Determine the (X, Y) coordinate at the center of the cell enclosing the given text.  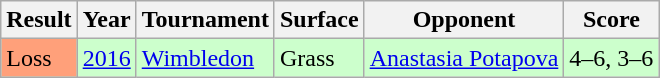
Grass (319, 58)
Opponent (464, 20)
4–6, 3–6 (612, 58)
2016 (106, 58)
Result (39, 20)
Tournament (205, 20)
Year (106, 20)
Anastasia Potapova (464, 58)
Loss (39, 58)
Score (612, 20)
Surface (319, 20)
Wimbledon (205, 58)
